Capture the cell that displays the provided text and extract its [X, Y] central coordinate. 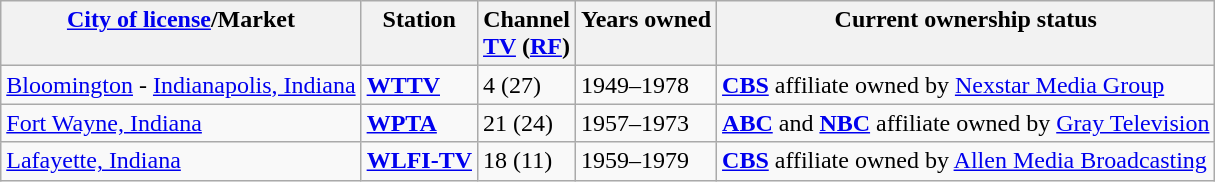
Station [419, 34]
CBS affiliate owned by Allen Media Broadcasting [966, 161]
ChannelTV (RF) [527, 34]
Years owned [646, 34]
4 (27) [527, 85]
Lafayette, Indiana [181, 161]
WTTV [419, 85]
1959–1979 [646, 161]
1957–1973 [646, 123]
18 (11) [527, 161]
1949–1978 [646, 85]
WPTA [419, 123]
Bloomington - Indianapolis, Indiana [181, 85]
Current ownership status [966, 34]
CBS affiliate owned by Nexstar Media Group [966, 85]
21 (24) [527, 123]
City of license/Market [181, 34]
ABC and NBC affiliate owned by Gray Television [966, 123]
Fort Wayne, Indiana [181, 123]
WLFI-TV [419, 161]
